Search for the cell housing the specified text and yield its [x, y] center coordinate. 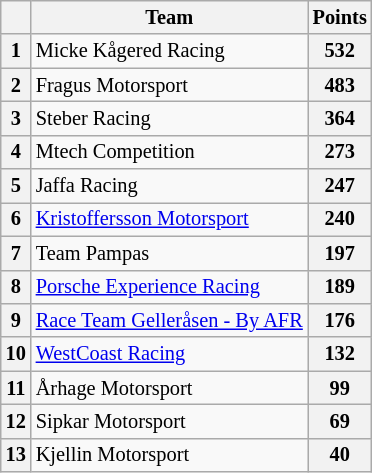
Points [340, 17]
2 [16, 85]
8 [16, 287]
WestCoast Racing [170, 354]
5 [16, 186]
13 [16, 455]
Porsche Experience Racing [170, 287]
189 [340, 287]
Fragus Motorsport [170, 85]
Kjellin Motorsport [170, 455]
Kristoffersson Motorsport [170, 219]
12 [16, 421]
69 [340, 421]
247 [340, 186]
273 [340, 152]
10 [16, 354]
3 [16, 118]
9 [16, 320]
Steber Racing [170, 118]
197 [340, 253]
6 [16, 219]
Race Team Gelleråsen - By AFR [170, 320]
Micke Kågered Racing [170, 51]
40 [340, 455]
1 [16, 51]
Jaffa Racing [170, 186]
Team [170, 17]
11 [16, 388]
176 [340, 320]
Sipkar Motorsport [170, 421]
364 [340, 118]
7 [16, 253]
4 [16, 152]
Århage Motorsport [170, 388]
Team Pampas [170, 253]
483 [340, 85]
132 [340, 354]
240 [340, 219]
99 [340, 388]
Mtech Competition [170, 152]
532 [340, 51]
